Provide the [x, y] coordinate of the cell's center where the given text is located.  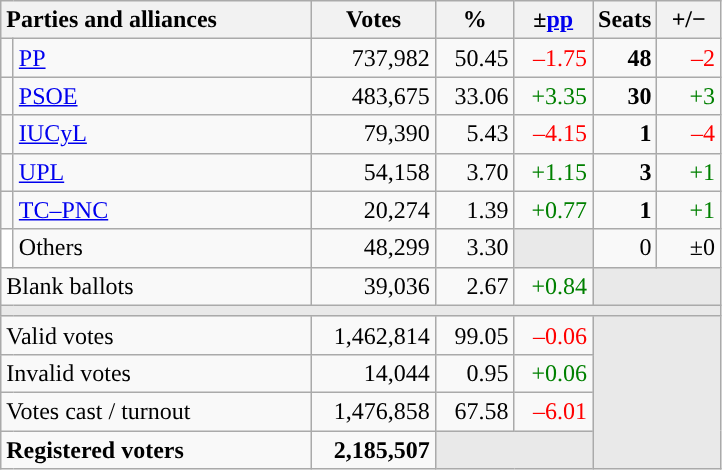
–1.75 [554, 58]
–6.01 [554, 411]
+1.15 [554, 172]
3.30 [474, 248]
+0.06 [554, 373]
PSOE [162, 96]
% [474, 20]
99.05 [474, 335]
TC–PNC [162, 210]
3 [624, 172]
+0.84 [554, 286]
54,158 [374, 172]
Parties and alliances [156, 20]
±0 [689, 248]
+3 [689, 96]
–4 [689, 134]
2,185,507 [374, 449]
1,462,814 [374, 335]
Invalid votes [156, 373]
Votes [374, 20]
UPL [162, 172]
79,390 [374, 134]
3.70 [474, 172]
Others [162, 248]
–0.06 [554, 335]
737,982 [374, 58]
14,044 [374, 373]
48,299 [374, 248]
67.58 [474, 411]
20,274 [374, 210]
1.39 [474, 210]
5.43 [474, 134]
Votes cast / turnout [156, 411]
483,675 [374, 96]
30 [624, 96]
PP [162, 58]
33.06 [474, 96]
+0.77 [554, 210]
–4.15 [554, 134]
0.95 [474, 373]
1,476,858 [374, 411]
±pp [554, 20]
Seats [624, 20]
39,036 [374, 286]
+3.35 [554, 96]
48 [624, 58]
Blank ballots [156, 286]
IUCyL [162, 134]
+/− [689, 20]
Registered voters [156, 449]
Valid votes [156, 335]
–2 [689, 58]
50.45 [474, 58]
0 [624, 248]
2.67 [474, 286]
